Identify which cell holds the provided text, then report its (x, y) central coordinate. 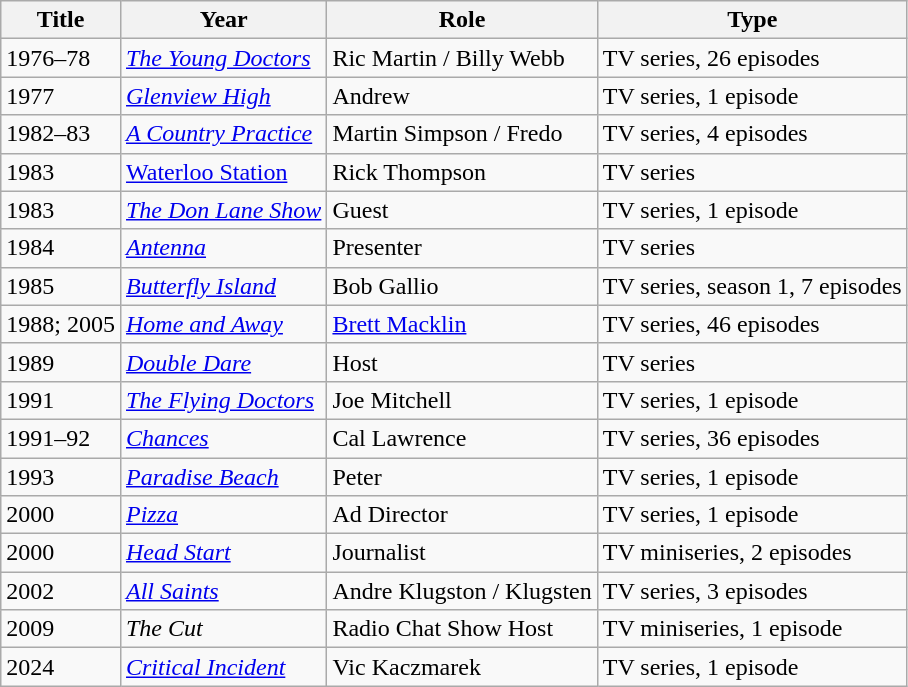
Home and Away (223, 324)
Andrew (462, 96)
TV miniseries, 2 episodes (752, 553)
TV miniseries, 1 episode (752, 629)
1989 (61, 362)
Head Start (223, 553)
Peter (462, 477)
Presenter (462, 248)
A Country Practice (223, 134)
Year (223, 20)
Radio Chat Show Host (462, 629)
1977 (61, 96)
1991 (61, 400)
2002 (61, 591)
Journalist (462, 553)
Ric Martin / Billy Webb (462, 58)
1976–78 (61, 58)
TV series, 36 episodes (752, 438)
TV series, 26 episodes (752, 58)
1984 (61, 248)
Glenview High (223, 96)
Double Dare (223, 362)
1988; 2005 (61, 324)
Title (61, 20)
Critical Incident (223, 667)
Antenna (223, 248)
Guest (462, 210)
2009 (61, 629)
Cal Lawrence (462, 438)
Vic Kaczmarek (462, 667)
Chances (223, 438)
Brett Macklin (462, 324)
1991–92 (61, 438)
1982–83 (61, 134)
Andre Klugston / Klugsten (462, 591)
2024 (61, 667)
TV series, 3 episodes (752, 591)
TV series, season 1, 7 episodes (752, 286)
Host (462, 362)
Type (752, 20)
TV series, 4 episodes (752, 134)
The Young Doctors (223, 58)
Butterfly Island (223, 286)
The Don Lane Show (223, 210)
Bob Gallio (462, 286)
1985 (61, 286)
Martin Simpson / Fredo (462, 134)
The Flying Doctors (223, 400)
Pizza (223, 515)
Waterloo Station (223, 172)
Ad Director (462, 515)
Rick Thompson (462, 172)
Joe Mitchell (462, 400)
Role (462, 20)
TV series, 46 episodes (752, 324)
The Cut (223, 629)
All Saints (223, 591)
1993 (61, 477)
Paradise Beach (223, 477)
